Determine the (x, y) coordinate at the center of the cell enclosing the given text.  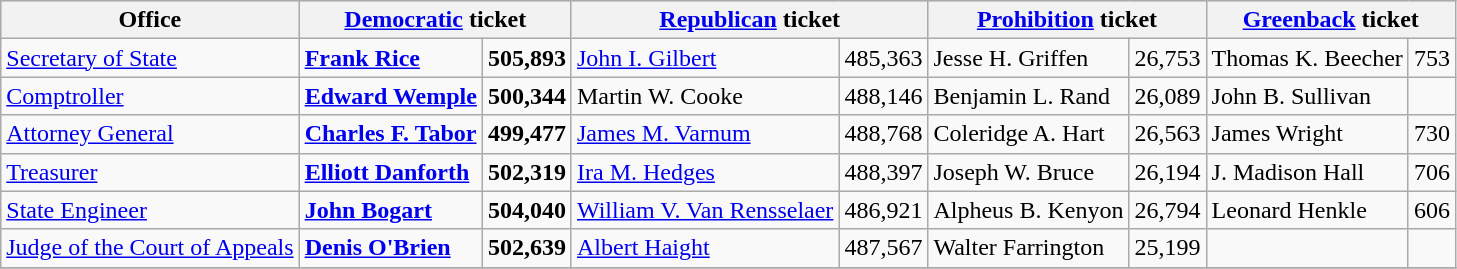
Walter Farrington (1028, 248)
Joseph W. Bruce (1028, 172)
499,477 (526, 134)
25,199 (1168, 248)
502,319 (526, 172)
504,040 (526, 210)
488,397 (884, 172)
Thomas K. Beecher (1307, 58)
26,089 (1168, 96)
Attorney General (150, 134)
502,639 (526, 248)
Greenback ticket (1330, 20)
Office (150, 20)
Martin W. Cooke (704, 96)
J. Madison Hall (1307, 172)
488,768 (884, 134)
Prohibition ticket (1067, 20)
Secretary of State (150, 58)
26,794 (1168, 210)
26,753 (1168, 58)
James M. Varnum (704, 134)
26,194 (1168, 172)
Republican ticket (749, 20)
485,363 (884, 58)
William V. Van Rensselaer (704, 210)
Judge of the Court of Appeals (150, 248)
Treasurer (150, 172)
Coleridge A. Hart (1028, 134)
26,563 (1168, 134)
Alpheus B. Kenyon (1028, 210)
Comptroller (150, 96)
Charles F. Tabor (390, 134)
488,146 (884, 96)
706 (1432, 172)
Jesse H. Griffen (1028, 58)
Democratic ticket (435, 20)
Albert Haight (704, 248)
730 (1432, 134)
Leonard Henkle (1307, 210)
487,567 (884, 248)
Benjamin L. Rand (1028, 96)
606 (1432, 210)
Elliott Danforth (390, 172)
Frank Rice (390, 58)
500,344 (526, 96)
486,921 (884, 210)
Ira M. Hedges (704, 172)
John Bogart (390, 210)
John I. Gilbert (704, 58)
James Wright (1307, 134)
Edward Wemple (390, 96)
753 (1432, 58)
State Engineer (150, 210)
Denis O'Brien (390, 248)
505,893 (526, 58)
John B. Sullivan (1307, 96)
